Output the [X, Y] coordinate of the center of the cell containing the given text.  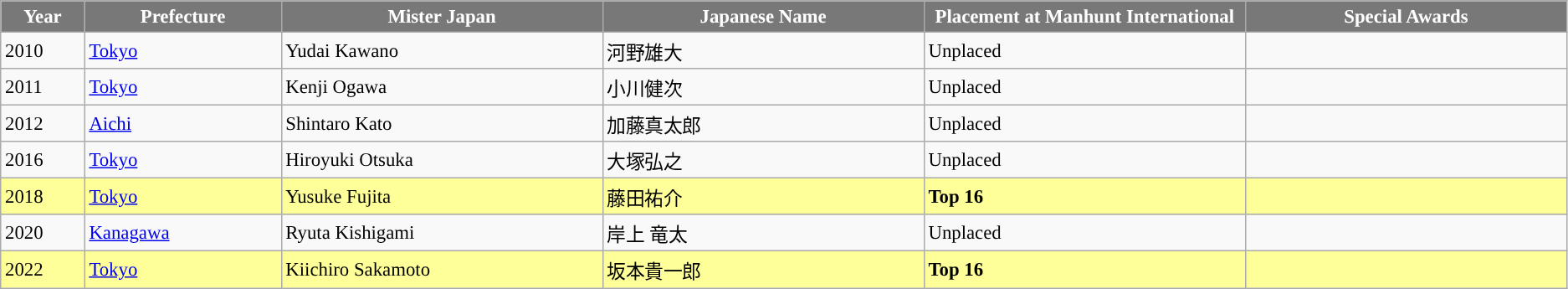
Year [43, 17]
Special Awards [1406, 17]
Prefecture [182, 17]
Kanagawa [182, 233]
Ryuta Kishigami [442, 233]
Japanese Name [763, 17]
岸上 竜太 [763, 233]
加藤真太郎 [763, 124]
大塚弘之 [763, 160]
Kiichiro Sakamoto [442, 270]
2022 [43, 270]
2020 [43, 233]
Yudai Kawano [442, 51]
Aichi [182, 124]
Placement at Manhunt International [1084, 17]
Yusuke Fujita [442, 197]
藤田祐介 [763, 197]
Hiroyuki Otsuka [442, 160]
2010 [43, 51]
Mister Japan [442, 17]
河野雄大 [763, 51]
Shintaro Kato [442, 124]
小川健次 [763, 87]
2011 [43, 87]
Kenji Ogawa [442, 87]
坂本貴一郎 [763, 270]
2012 [43, 124]
2016 [43, 160]
2018 [43, 197]
